Find where the given text appears and provide that cell's center as (X, Y) coordinate. 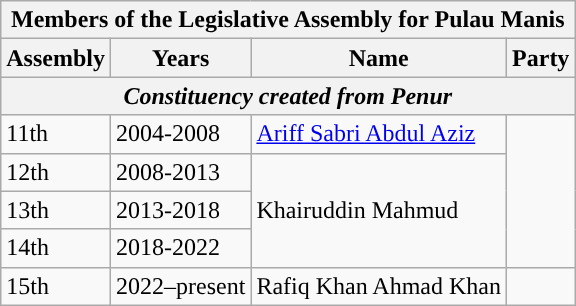
12th (56, 172)
11th (56, 134)
2008-2013 (180, 172)
Ariff Sabri Abdul Aziz (379, 134)
15th (56, 286)
Khairuddin Mahmud (379, 210)
Party (541, 58)
2013-2018 (180, 210)
2004-2008 (180, 134)
Members of the Legislative Assembly for Pulau Manis (288, 20)
Assembly (56, 58)
Rafiq Khan Ahmad Khan (379, 286)
14th (56, 248)
Constituency created from Penur (288, 96)
Years (180, 58)
2018-2022 (180, 248)
Name (379, 58)
13th (56, 210)
2022–present (180, 286)
